Identify which cell holds the provided text, then report its [x, y] central coordinate. 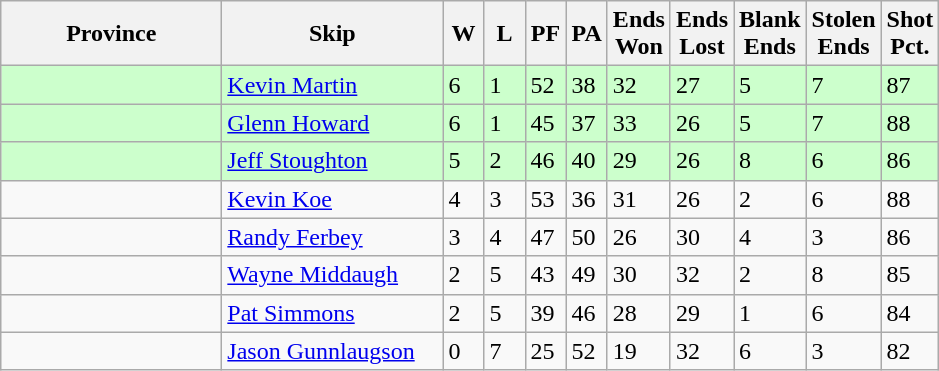
37 [586, 123]
19 [638, 351]
28 [638, 313]
Jeff Stoughton [332, 161]
W [464, 34]
Stolen Ends [844, 34]
40 [586, 161]
Ends Won [638, 34]
Pat Simmons [332, 313]
Kevin Koe [332, 199]
Jason Gunnlaugson [332, 351]
43 [546, 275]
PF [546, 34]
Blank Ends [770, 34]
25 [546, 351]
38 [586, 85]
Glenn Howard [332, 123]
Kevin Martin [332, 85]
82 [910, 351]
87 [910, 85]
85 [910, 275]
Shot Pct. [910, 34]
49 [586, 275]
45 [546, 123]
Ends Lost [702, 34]
PA [586, 34]
0 [464, 351]
47 [546, 237]
39 [546, 313]
Wayne Middaugh [332, 275]
33 [638, 123]
53 [546, 199]
L [504, 34]
84 [910, 313]
50 [586, 237]
36 [586, 199]
31 [638, 199]
Province [112, 34]
Skip [332, 34]
Randy Ferbey [332, 237]
27 [702, 85]
